For the text-containing cell, return its midpoint in [X, Y] coordinate format. 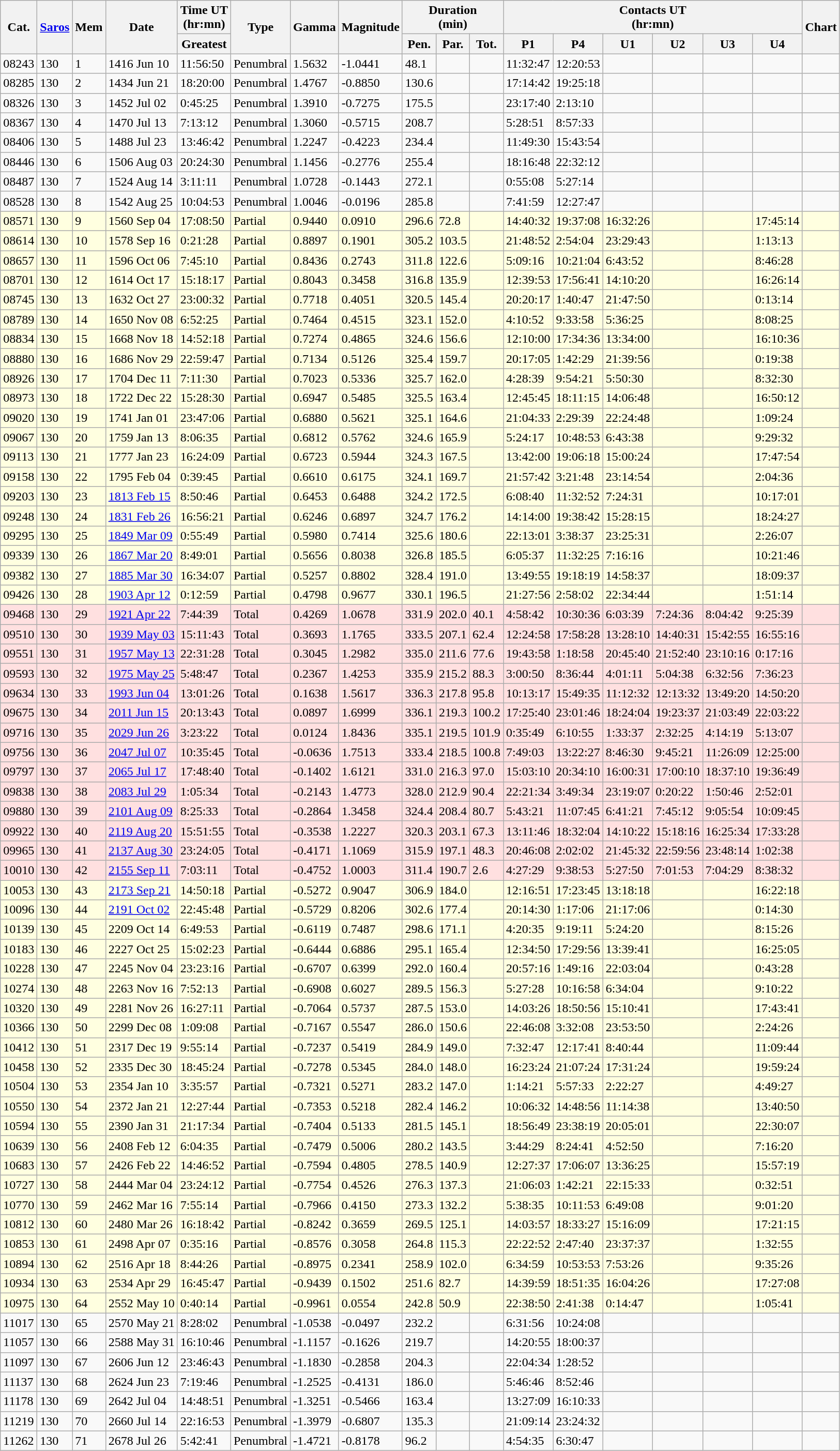
2:52:01 [777, 791]
69 [89, 1401]
0.7414 [370, 536]
7:36:23 [777, 674]
U4 [777, 44]
90.4 [486, 791]
320.3 [419, 831]
10010 [19, 870]
280.2 [419, 1145]
292.0 [419, 969]
1686 Nov 29 [142, 359]
7:16:20 [777, 1145]
1416 Jun 10 [142, 64]
0.4798 [315, 595]
14:48:51 [204, 1401]
63 [89, 1284]
16:56:21 [204, 516]
217.8 [453, 693]
3:38:37 [578, 536]
1903 Apr 12 [142, 595]
22:24:48 [628, 418]
264.8 [419, 1244]
137.3 [453, 1185]
6:32:56 [727, 674]
177.4 [453, 910]
13:18:18 [628, 890]
150.6 [453, 1028]
302.6 [419, 910]
4 [89, 123]
7:32:47 [528, 1047]
-0.2858 [370, 1362]
8:28:02 [204, 1323]
0.5271 [370, 1087]
16:10:33 [578, 1401]
09203 [19, 496]
1.3458 [370, 811]
0.6246 [315, 516]
148.0 [453, 1067]
1524 Aug 14 [142, 181]
09113 [19, 457]
140.9 [453, 1165]
11:32:47 [528, 64]
286.0 [419, 1028]
42 [89, 870]
18:20:00 [204, 83]
15:18:17 [204, 280]
2191 Oct 02 [142, 910]
0.4515 [370, 319]
20:34:10 [578, 772]
0.5944 [370, 457]
15:11:43 [204, 634]
212.9 [453, 791]
175.5 [419, 103]
22:46:08 [528, 1028]
19:36:49 [777, 772]
17 [89, 378]
8:57:33 [578, 123]
10975 [19, 1303]
1704 Dec 11 [142, 378]
165.9 [453, 437]
2:24:26 [777, 1028]
9:19:11 [578, 929]
0:39:45 [204, 477]
2624 Jun 23 [142, 1382]
9:05:54 [727, 811]
Par. [453, 44]
1741 Jan 01 [142, 418]
9:25:39 [777, 615]
-0.5715 [370, 123]
1542 Aug 25 [142, 201]
-1.3251 [315, 1401]
159.7 [453, 359]
2.6 [486, 870]
1632 Oct 27 [142, 300]
20 [89, 437]
100.2 [486, 713]
47 [89, 969]
U1 [628, 44]
0.8206 [370, 910]
0.3045 [315, 654]
67 [89, 1362]
09426 [19, 595]
0.6812 [315, 437]
3 [89, 103]
22:30:07 [777, 1126]
10504 [19, 1087]
16:34:07 [204, 575]
6:34:04 [628, 988]
21:04:33 [528, 418]
115.3 [453, 1244]
14:03:26 [528, 1008]
13:49:55 [528, 575]
9:38:53 [578, 870]
68 [89, 1382]
203.1 [453, 831]
23:53:50 [628, 1028]
0.0897 [315, 713]
08487 [19, 181]
44 [89, 910]
23:23:16 [204, 969]
15:16:09 [628, 1225]
4:28:39 [528, 378]
14:48:56 [578, 1106]
4:52:50 [628, 1145]
18:00:37 [578, 1342]
2570 May 21 [142, 1323]
08701 [19, 280]
0:19:38 [777, 359]
0.5485 [370, 398]
20:57:16 [528, 969]
41 [89, 850]
Pen. [419, 44]
1831 Feb 26 [142, 516]
10228 [19, 969]
-0.6707 [315, 969]
311.4 [419, 870]
18:33:27 [578, 1225]
3:49:34 [578, 791]
7:45:12 [678, 811]
17:21:15 [777, 1225]
57 [89, 1165]
1975 May 25 [142, 674]
298.6 [419, 929]
10:30:36 [578, 615]
16:24:09 [204, 457]
160.4 [453, 969]
16:25:05 [777, 949]
17:08:50 [204, 221]
10550 [19, 1106]
13:36:25 [628, 1165]
58 [89, 1185]
1:32:55 [777, 1244]
12:27:44 [204, 1106]
5:48:47 [204, 674]
23:46:43 [204, 1362]
325.7 [419, 378]
1.5632 [315, 64]
14:46:52 [204, 1165]
5:57:33 [578, 1087]
9 [89, 221]
17:25:40 [528, 713]
1.4767 [315, 83]
Cat. [19, 27]
285.8 [419, 201]
16:18:42 [204, 1225]
11097 [19, 1362]
0.7274 [315, 339]
21:17:06 [628, 910]
185.5 [453, 555]
08614 [19, 240]
7:41:59 [528, 201]
7:44:39 [204, 615]
328.4 [419, 575]
0.7718 [315, 300]
2426 Feb 22 [142, 1165]
11:32:52 [578, 496]
10894 [19, 1264]
21 [89, 457]
12:24:58 [528, 634]
22:34:44 [628, 595]
08406 [19, 142]
22 [89, 477]
10683 [19, 1165]
0.3693 [315, 634]
-0.7754 [315, 1185]
14:03:57 [528, 1225]
23:25:31 [628, 536]
12 [89, 280]
30 [89, 634]
145.1 [453, 1126]
145.4 [453, 300]
18 [89, 398]
282.4 [419, 1106]
-0.0497 [370, 1323]
5:28:51 [528, 123]
0.1502 [370, 1284]
101.9 [486, 732]
311.8 [419, 260]
11017 [19, 1323]
-0.6807 [370, 1421]
1921 Apr 22 [142, 615]
09675 [19, 713]
0:40:14 [204, 1303]
7:04:29 [727, 870]
330.1 [419, 595]
6:03:39 [628, 615]
10:09:45 [777, 811]
27 [89, 575]
296.6 [419, 221]
10:21:04 [578, 260]
18:24:04 [628, 713]
211.6 [453, 654]
2408 Feb 12 [142, 1145]
-0.4752 [315, 870]
0.5336 [370, 378]
1470 Jul 13 [142, 123]
1614 Oct 17 [142, 280]
9:55:14 [204, 1047]
20:20:17 [528, 300]
11178 [19, 1401]
8:32:30 [777, 378]
09510 [19, 634]
202.0 [453, 615]
16:22:18 [777, 890]
122.6 [453, 260]
197.1 [453, 850]
1939 May 03 [142, 634]
13:27:09 [528, 1401]
48.3 [486, 850]
100.8 [486, 752]
Duration(min) [453, 18]
191.0 [453, 575]
2534 Apr 29 [142, 1284]
17:33:28 [777, 831]
10053 [19, 890]
2516 Apr 18 [142, 1264]
1:09:24 [777, 418]
12:10:00 [528, 339]
0.5006 [370, 1145]
1.0046 [315, 201]
2:54:04 [578, 240]
43 [89, 890]
13 [89, 300]
219.3 [453, 713]
0:35:16 [204, 1244]
2:29:39 [578, 418]
23:24:12 [204, 1185]
6:43:52 [628, 260]
-1.0538 [315, 1323]
10:21:46 [777, 555]
23:14:54 [628, 477]
11:56:50 [204, 64]
-0.1626 [370, 1342]
23:24:32 [578, 1421]
10:13:17 [528, 693]
5:36:25 [628, 319]
1993 Jun 04 [142, 693]
4:14:19 [727, 732]
2227 Oct 25 [142, 949]
4:01:11 [628, 674]
12:39:53 [528, 280]
208.7 [419, 123]
2:04:36 [777, 477]
2354 Jan 10 [142, 1087]
1 [89, 64]
1:05:41 [777, 1303]
56 [89, 1145]
50 [89, 1028]
278.5 [419, 1165]
156.6 [453, 339]
46 [89, 949]
-0.4131 [370, 1382]
5:27:14 [578, 181]
20:46:08 [528, 850]
1:18:58 [578, 654]
320.5 [419, 300]
08834 [19, 339]
2660 Jul 14 [142, 1421]
-0.5729 [315, 910]
3:44:29 [528, 1145]
23:29:43 [628, 240]
255.4 [419, 162]
66 [89, 1342]
1.1765 [370, 634]
10:16:58 [578, 988]
08745 [19, 300]
162.0 [453, 378]
Contacts UT(hr:mn) [653, 18]
21:06:03 [528, 1185]
08880 [19, 359]
22:03:22 [777, 713]
0.7134 [315, 359]
6:31:56 [528, 1323]
16:27:11 [204, 1008]
13:01:26 [204, 693]
0.0910 [370, 221]
0.6610 [315, 477]
8 [89, 201]
0.6723 [315, 457]
22:04:34 [528, 1362]
325.4 [419, 359]
7:49:03 [528, 752]
10770 [19, 1205]
21:57:42 [528, 477]
10 [89, 240]
16:32:26 [628, 221]
0:12:59 [204, 595]
1.4773 [370, 791]
9:54:21 [578, 378]
33 [89, 693]
15:51:55 [204, 831]
1:05:34 [204, 791]
37 [89, 772]
16:10:46 [204, 1342]
08285 [19, 83]
0:14:47 [628, 1303]
09922 [19, 831]
09965 [19, 850]
61 [89, 1244]
15:28:15 [628, 516]
10:24:08 [578, 1323]
10139 [19, 929]
6:49:53 [204, 929]
0.8043 [315, 280]
08571 [19, 221]
102.0 [453, 1264]
1.1456 [315, 162]
1957 May 13 [142, 654]
1:51:14 [777, 595]
10:17:01 [777, 496]
2119 Aug 20 [142, 831]
130.6 [419, 83]
7:13:12 [204, 123]
0.0554 [370, 1303]
0:17:16 [777, 654]
5:24:17 [528, 437]
328.0 [419, 791]
11:12:32 [628, 693]
0.3458 [370, 280]
1.2247 [315, 142]
08528 [19, 201]
6:41:21 [628, 811]
12:27:37 [528, 1165]
5:04:38 [678, 674]
50.9 [453, 1303]
305.2 [419, 240]
234.4 [419, 142]
324.2 [419, 496]
15:43:54 [578, 142]
-0.9961 [315, 1303]
2390 Jan 31 [142, 1126]
2137 Aug 30 [142, 850]
-0.8850 [370, 83]
15:28:30 [204, 398]
0.5345 [370, 1067]
18:24:27 [777, 516]
12:17:41 [578, 1047]
22:16:53 [204, 1421]
14:14:00 [528, 516]
88.3 [486, 674]
08446 [19, 162]
2065 Jul 17 [142, 772]
10727 [19, 1185]
22:31:28 [204, 654]
0.5419 [370, 1047]
1:17:06 [578, 910]
80.7 [486, 811]
11:32:25 [578, 555]
0.4269 [315, 615]
17:27:08 [777, 1284]
20:45:40 [628, 654]
323.1 [419, 319]
132.2 [453, 1205]
-0.4171 [315, 850]
2:41:38 [578, 1303]
1867 Mar 20 [142, 555]
324.4 [419, 811]
2281 Nov 26 [142, 1008]
3:23:22 [204, 732]
324.7 [419, 516]
1.2982 [370, 654]
0.9677 [370, 595]
165.4 [453, 949]
35 [89, 732]
-0.9439 [315, 1284]
1452 Jul 02 [142, 103]
53 [89, 1087]
-0.7594 [315, 1165]
6:10:55 [578, 732]
96.2 [419, 1441]
204.3 [419, 1362]
1650 Nov 08 [142, 319]
146.2 [453, 1106]
180.6 [453, 536]
24 [89, 516]
5:38:35 [528, 1205]
135.9 [453, 280]
14:40:31 [678, 634]
0.5980 [315, 536]
32 [89, 674]
9:29:32 [777, 437]
1777 Jan 23 [142, 457]
147.0 [453, 1087]
51 [89, 1047]
1722 Dec 22 [142, 398]
0.3659 [370, 1225]
Magnitude [370, 27]
-0.7275 [370, 103]
26 [89, 555]
1:42:21 [578, 1185]
172.5 [453, 496]
0.2341 [370, 1264]
1813 Feb 15 [142, 496]
9:35:26 [777, 1264]
-0.6444 [315, 949]
0:21:28 [204, 240]
10320 [19, 1008]
54 [89, 1106]
22:03:04 [628, 969]
Gamma [315, 27]
-0.1443 [370, 181]
17:14:42 [528, 83]
4:58:42 [528, 615]
-0.2143 [315, 791]
0:35:49 [528, 732]
17:06:07 [578, 1165]
09468 [19, 615]
0.5547 [370, 1028]
14:39:59 [528, 1284]
0.5737 [370, 1008]
7:45:10 [204, 260]
1885 Mar 30 [142, 575]
08326 [19, 103]
21:48:52 [528, 240]
11137 [19, 1382]
251.6 [419, 1284]
11:09:44 [777, 1047]
315.9 [419, 850]
17:00:10 [678, 772]
1:28:52 [578, 1362]
15:49:35 [578, 693]
-0.7237 [315, 1047]
5:27:28 [528, 988]
287.5 [419, 1008]
6:04:35 [204, 1145]
2155 Sep 11 [142, 870]
7:11:30 [204, 378]
23:47:06 [204, 418]
0.5621 [370, 418]
-1.4721 [315, 1441]
2498 Apr 07 [142, 1244]
10096 [19, 910]
2552 May 10 [142, 1303]
281.5 [419, 1126]
8:38:32 [777, 870]
19:38:42 [578, 516]
19:06:18 [578, 457]
1668 Nov 18 [142, 339]
0.6399 [370, 969]
208.4 [453, 811]
1759 Jan 13 [142, 437]
11057 [19, 1342]
0.6027 [370, 988]
13:11:46 [528, 831]
09248 [19, 516]
283.2 [419, 1087]
82.7 [453, 1284]
-0.5466 [370, 1401]
10366 [19, 1028]
60 [89, 1225]
19:59:24 [777, 1067]
1.1069 [370, 850]
13:49:20 [727, 693]
6:08:40 [528, 496]
0:55:49 [204, 536]
18:11:15 [578, 398]
-0.7479 [315, 1145]
-0.3538 [315, 831]
12:20:53 [578, 64]
Saros [55, 27]
2299 Dec 08 [142, 1028]
0.2367 [315, 674]
269.5 [419, 1225]
13:40:50 [777, 1106]
11262 [19, 1441]
22:38:50 [528, 1303]
52 [89, 1067]
0:14:30 [777, 910]
2462 Mar 16 [142, 1205]
0.4051 [370, 300]
22:45:48 [204, 910]
10812 [19, 1225]
18:32:04 [578, 831]
09716 [19, 732]
21:47:50 [628, 300]
15:02:23 [204, 949]
09382 [19, 575]
6:49:08 [628, 1205]
2011 Jun 15 [142, 713]
5:13:07 [777, 732]
11:26:09 [727, 752]
2029 Jun 26 [142, 732]
17:56:41 [578, 280]
14:10:22 [628, 831]
2642 Jul 04 [142, 1401]
258.9 [419, 1264]
1.5617 [370, 693]
1578 Sep 16 [142, 240]
17:58:28 [578, 634]
2245 Nov 04 [142, 969]
0.8038 [370, 555]
1560 Sep 04 [142, 221]
16:25:34 [727, 831]
0.4526 [370, 1185]
09756 [19, 752]
5:42:41 [204, 1441]
5:50:30 [628, 378]
10853 [19, 1244]
0.9440 [315, 221]
190.7 [453, 870]
39 [89, 811]
135.3 [419, 1421]
31 [89, 654]
284.0 [419, 1067]
97.0 [486, 772]
0.6886 [370, 949]
49 [89, 1008]
171.1 [453, 929]
09838 [19, 791]
18:16:48 [528, 162]
5:43:21 [528, 811]
09797 [19, 772]
40.1 [486, 615]
12:25:00 [777, 752]
19 [89, 418]
10639 [19, 1145]
289.5 [419, 988]
17:43:41 [777, 1008]
0.6880 [315, 418]
14:10:20 [628, 280]
-0.1402 [315, 772]
-0.2776 [370, 162]
325.6 [419, 536]
0.8897 [315, 240]
167.5 [453, 457]
3:21:48 [578, 477]
55 [89, 1126]
169.7 [453, 477]
2444 Mar 04 [142, 1185]
11:49:30 [528, 142]
16:00:31 [628, 772]
72.8 [453, 221]
29 [89, 615]
23:10:16 [727, 654]
2317 Dec 19 [142, 1047]
16:45:47 [204, 1284]
17:34:36 [578, 339]
08657 [19, 260]
10412 [19, 1047]
19:37:08 [578, 221]
48.1 [419, 64]
0.3058 [370, 1244]
1:14:21 [528, 1087]
48 [89, 988]
143.5 [453, 1145]
7:16:16 [628, 555]
65 [89, 1323]
0.5257 [315, 575]
4:54:35 [528, 1441]
12:16:51 [528, 890]
8:50:46 [204, 496]
16:04:26 [628, 1284]
23:19:07 [628, 791]
0.5218 [370, 1106]
-0.7278 [315, 1067]
Type [261, 27]
0.6175 [370, 477]
13:28:10 [628, 634]
U3 [727, 44]
10934 [19, 1284]
273.3 [419, 1205]
36 [89, 752]
0.4805 [370, 1165]
149.0 [453, 1047]
3:32:08 [578, 1028]
20:17:05 [528, 359]
16:10:36 [777, 339]
22:59:47 [204, 359]
2335 Dec 30 [142, 1067]
09880 [19, 811]
-0.7404 [315, 1126]
2:26:07 [777, 536]
22:32:12 [578, 162]
U2 [678, 44]
1.2227 [370, 831]
325.1 [419, 418]
324.1 [419, 477]
13:42:00 [528, 457]
28 [89, 595]
23:00:32 [204, 300]
2:13:10 [578, 103]
14:20:55 [528, 1342]
71 [89, 1441]
23:48:14 [727, 850]
8:44:26 [204, 1264]
P4 [578, 44]
7:24:36 [678, 615]
Tot. [486, 44]
18:50:56 [578, 1008]
2:47:40 [578, 1244]
8:04:42 [727, 615]
23 [89, 496]
16 [89, 359]
-0.8576 [315, 1244]
2047 Jul 07 [142, 752]
70 [89, 1421]
40 [89, 831]
59 [89, 1205]
-0.7353 [315, 1106]
15:42:55 [727, 634]
-0.7966 [315, 1205]
0.4150 [370, 1205]
156.3 [453, 988]
10:11:53 [578, 1205]
1.3910 [315, 103]
0.1901 [370, 240]
8:15:26 [777, 929]
22:13:01 [528, 536]
1.6999 [370, 713]
-1.1830 [315, 1362]
2101 Aug 09 [142, 811]
22:22:52 [528, 1244]
1596 Oct 06 [142, 260]
-0.0636 [315, 752]
4:49:27 [777, 1087]
232.2 [419, 1323]
-0.8178 [370, 1441]
38 [89, 791]
2209 Oct 14 [142, 929]
2 [89, 83]
2606 Jun 12 [142, 1362]
2:32:25 [678, 732]
7:24:31 [628, 496]
-0.6908 [315, 988]
-0.7064 [315, 1008]
13:34:00 [628, 339]
45 [89, 929]
08367 [19, 123]
10:53:53 [578, 1264]
17:23:45 [578, 890]
2480 Mar 26 [142, 1225]
34 [89, 713]
2:22:27 [628, 1087]
13:46:42 [204, 142]
0.5133 [370, 1126]
-0.4223 [370, 142]
14 [89, 319]
8:40:44 [628, 1047]
14:50:20 [777, 693]
21:52:40 [678, 654]
Mem [89, 27]
0.6488 [370, 496]
1.8436 [370, 732]
336.1 [419, 713]
-0.2864 [315, 811]
1.6121 [370, 772]
-1.2525 [315, 1382]
9:10:22 [777, 988]
23:01:46 [578, 713]
8:49:01 [204, 555]
196.5 [453, 595]
Greatest [204, 44]
0.6897 [370, 516]
218.5 [453, 752]
1:13:13 [777, 240]
1.0728 [315, 181]
10:35:45 [204, 752]
Chart [821, 27]
16:55:16 [777, 634]
331.9 [419, 615]
16:50:12 [777, 398]
17:48:40 [204, 772]
14:50:18 [204, 890]
1.3060 [315, 123]
-0.7167 [315, 1028]
1:50:46 [727, 791]
15 [89, 339]
17:45:14 [777, 221]
1434 Jun 21 [142, 83]
2:58:02 [578, 595]
5:27:50 [628, 870]
21:17:34 [204, 1126]
15:18:16 [678, 831]
0.7487 [370, 929]
10458 [19, 1067]
08789 [19, 319]
9:33:58 [578, 319]
10274 [19, 988]
1.4253 [370, 674]
284.9 [419, 1047]
164.6 [453, 418]
12:13:32 [678, 693]
19:23:37 [678, 713]
186.0 [419, 1382]
21:09:14 [528, 1421]
0.5126 [370, 359]
17:47:54 [777, 457]
335.9 [419, 674]
-0.7321 [315, 1087]
333.4 [419, 752]
0.7464 [315, 319]
0:20:22 [678, 791]
9:45:21 [678, 752]
1.7513 [370, 752]
1.0678 [370, 615]
19:43:58 [528, 654]
-0.8975 [315, 1264]
7:52:13 [204, 988]
09593 [19, 674]
0.8436 [315, 260]
8:46:30 [628, 752]
6:05:37 [528, 555]
10594 [19, 1126]
306.9 [419, 890]
20:14:30 [528, 910]
215.2 [453, 674]
-0.6119 [315, 929]
64 [89, 1303]
21:07:24 [578, 1067]
7:19:46 [204, 1382]
09634 [19, 693]
0.5762 [370, 437]
1:02:38 [777, 850]
19:18:19 [578, 575]
331.0 [419, 772]
11219 [19, 1421]
335.1 [419, 732]
2:02:02 [578, 850]
09339 [19, 555]
0:13:14 [777, 300]
21:27:56 [528, 595]
15:03:10 [528, 772]
5:09:16 [528, 260]
9:01:20 [777, 1205]
12:45:45 [528, 398]
1849 Mar 09 [142, 536]
15:00:24 [628, 457]
2173 Sep 21 [142, 890]
326.8 [419, 555]
0:55:08 [528, 181]
16:23:24 [528, 1067]
8:24:41 [578, 1145]
08973 [19, 398]
10183 [19, 949]
336.3 [419, 693]
1:33:37 [628, 732]
295.1 [419, 949]
18:51:35 [578, 1284]
7:03:11 [204, 870]
23:38:19 [578, 1126]
1488 Jul 23 [142, 142]
08926 [19, 378]
11:14:38 [628, 1106]
219.7 [419, 1342]
242.8 [419, 1303]
-0.0196 [370, 201]
Time UT(hr:mn) [204, 18]
1:09:08 [204, 1028]
-1.0441 [370, 64]
2678 Jul 26 [142, 1441]
219.5 [453, 732]
7:55:14 [204, 1205]
21:03:49 [727, 713]
21:45:32 [628, 850]
5:46:46 [528, 1382]
0.1638 [315, 693]
176.2 [453, 516]
2083 Jul 29 [142, 791]
0:32:51 [777, 1185]
0.6947 [315, 398]
16:26:14 [777, 280]
09020 [19, 418]
7:01:53 [678, 870]
6:52:25 [204, 319]
15:10:41 [628, 1008]
8:06:35 [204, 437]
13:39:41 [628, 949]
207.1 [453, 634]
8:46:28 [777, 260]
8:08:25 [777, 319]
23:17:40 [528, 103]
0.4865 [370, 339]
22:15:33 [628, 1185]
10:48:53 [578, 437]
272.1 [419, 181]
0.6453 [315, 496]
13:22:27 [578, 752]
22:21:34 [528, 791]
1795 Feb 04 [142, 477]
18:56:49 [528, 1126]
4:20:35 [528, 929]
325.5 [419, 398]
5:24:20 [628, 929]
5 [89, 142]
14:52:18 [204, 339]
12:34:50 [528, 949]
8:25:33 [204, 811]
1:40:47 [578, 300]
125.1 [453, 1225]
0.8802 [370, 575]
23:24:05 [204, 850]
20:24:30 [204, 162]
17:29:56 [578, 949]
4:27:29 [528, 870]
09158 [19, 477]
20:13:43 [204, 713]
-1.1157 [315, 1342]
6:34:59 [528, 1264]
11 [89, 260]
14:40:32 [528, 221]
77.6 [486, 654]
14:06:48 [628, 398]
0:45:25 [204, 103]
6:30:47 [578, 1441]
316.8 [419, 280]
0.2743 [370, 260]
4:10:52 [528, 319]
12:27:47 [578, 201]
10:04:53 [204, 201]
18:09:37 [777, 575]
18:45:24 [204, 1067]
103.5 [453, 240]
09551 [19, 654]
333.5 [419, 634]
6 [89, 162]
2263 Nov 16 [142, 988]
1.0003 [370, 870]
7:53:26 [628, 1264]
62.4 [486, 634]
3:00:50 [528, 674]
15:57:19 [777, 1165]
20:05:01 [628, 1126]
1:49:16 [578, 969]
7 [89, 181]
216.3 [453, 772]
3:35:57 [204, 1087]
335.0 [419, 654]
14:58:37 [628, 575]
153.0 [453, 1008]
18:37:10 [727, 772]
62 [89, 1264]
21:39:56 [628, 359]
2372 Jan 21 [142, 1106]
09067 [19, 437]
0.5656 [315, 555]
184.0 [453, 890]
0:43:28 [777, 969]
23:37:37 [628, 1244]
6:43:38 [628, 437]
95.8 [486, 693]
0.0124 [315, 732]
P1 [528, 44]
2588 May 31 [142, 1342]
11:07:45 [578, 811]
8:36:44 [578, 674]
152.0 [453, 319]
-1.3979 [315, 1421]
19:25:18 [578, 83]
25 [89, 536]
1506 Aug 03 [142, 162]
-0.8242 [315, 1225]
17:31:24 [628, 1067]
08243 [19, 64]
3:11:11 [204, 181]
324.3 [419, 457]
09295 [19, 536]
22:59:56 [678, 850]
8:52:46 [578, 1382]
1:42:29 [578, 359]
0.9047 [370, 890]
0.7023 [315, 378]
10:06:32 [528, 1106]
-0.5272 [315, 890]
67.3 [486, 831]
Date [142, 27]
276.3 [419, 1185]
